Extract the [x, y] coordinate from the center of the cell holding the provided text.  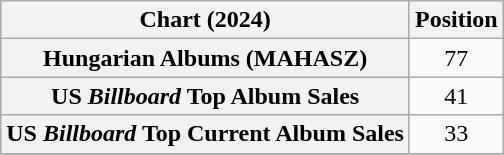
41 [456, 96]
Hungarian Albums (MAHASZ) [206, 58]
77 [456, 58]
US Billboard Top Current Album Sales [206, 134]
Chart (2024) [206, 20]
US Billboard Top Album Sales [206, 96]
Position [456, 20]
33 [456, 134]
